For the text-containing cell, return its midpoint in (X, Y) coordinate format. 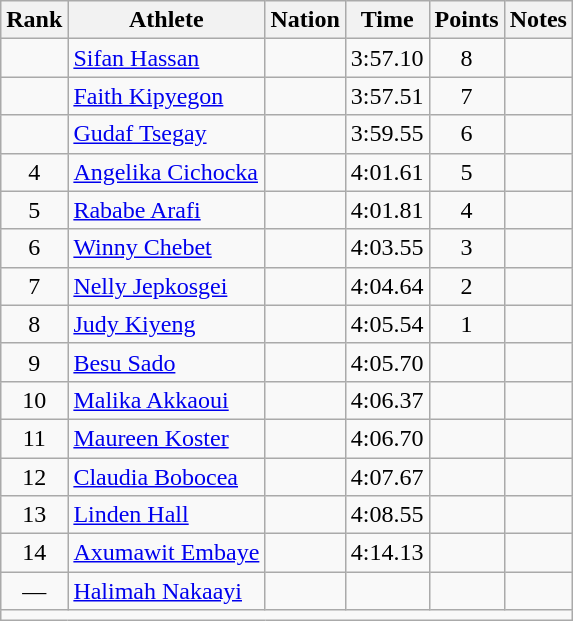
1 (466, 324)
3:59.55 (387, 134)
4:06.70 (387, 438)
4:06.37 (387, 400)
12 (34, 477)
Halimah Nakaayi (166, 591)
4:05.54 (387, 324)
4:14.13 (387, 553)
3:57.51 (387, 96)
2 (466, 286)
Malika Akkaoui (166, 400)
Notes (538, 20)
14 (34, 553)
3:57.10 (387, 58)
Besu Sado (166, 362)
Nation (305, 20)
Rababe Arafi (166, 210)
Faith Kipyegon (166, 96)
4:08.55 (387, 515)
— (34, 591)
4:07.67 (387, 477)
13 (34, 515)
Rank (34, 20)
4:04.64 (387, 286)
4:01.81 (387, 210)
Claudia Bobocea (166, 477)
Sifan Hassan (166, 58)
11 (34, 438)
Gudaf Tsegay (166, 134)
Time (387, 20)
3 (466, 248)
Winny Chebet (166, 248)
Maureen Koster (166, 438)
4:05.70 (387, 362)
10 (34, 400)
Judy Kiyeng (166, 324)
4:03.55 (387, 248)
4:01.61 (387, 172)
Nelly Jepkosgei (166, 286)
Angelika Cichocka (166, 172)
Athlete (166, 20)
Axumawit Embaye (166, 553)
9 (34, 362)
Linden Hall (166, 515)
Points (466, 20)
